Return the (x, y) coordinate for the center point of the cell that contains the specified text.  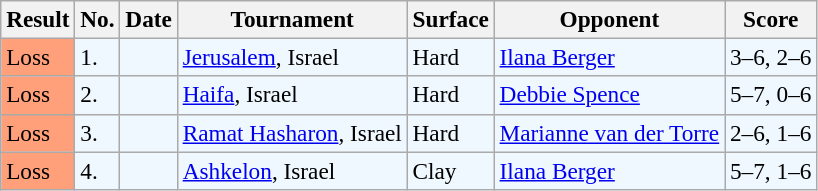
Surface (450, 19)
5–7, 1–6 (771, 170)
Marianne van der Torre (609, 133)
Score (771, 19)
Opponent (609, 19)
Clay (450, 170)
2–6, 1–6 (771, 133)
3. (98, 133)
4. (98, 170)
Date (148, 19)
5–7, 0–6 (771, 95)
Tournament (292, 19)
Result (38, 19)
Haifa, Israel (292, 95)
3–6, 2–6 (771, 57)
2. (98, 95)
Ashkelon, Israel (292, 170)
Ramat Hasharon, Israel (292, 133)
No. (98, 19)
1. (98, 57)
Debbie Spence (609, 95)
Jerusalem, Israel (292, 57)
